Find where the given text appears and provide that cell's center as (X, Y) coordinate. 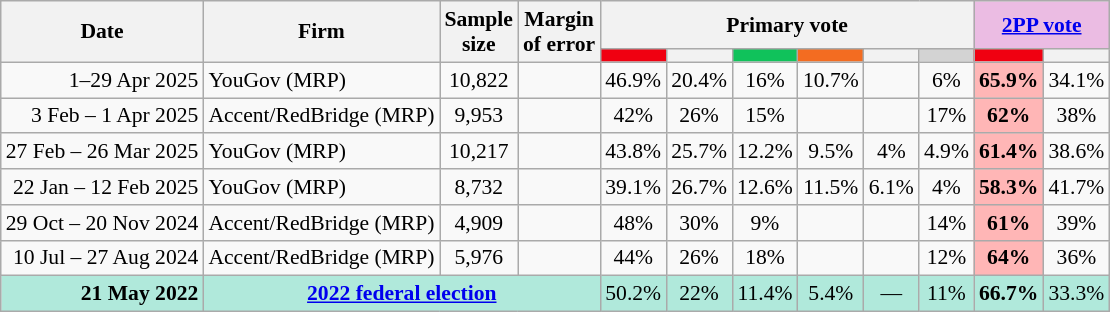
66.7% (1008, 294)
50.2% (633, 294)
Date (102, 32)
4.9% (946, 152)
11% (946, 294)
21 May 2022 (102, 294)
30% (699, 223)
39.1% (633, 187)
Samplesize (479, 32)
38.6% (1076, 152)
42% (633, 116)
12.2% (765, 152)
9,953 (479, 116)
62% (1008, 116)
11.5% (831, 187)
22% (699, 294)
9.5% (831, 152)
65.9% (1008, 80)
12.6% (765, 187)
44% (633, 258)
25.7% (699, 152)
33.3% (1076, 294)
58.3% (1008, 187)
16% (765, 80)
17% (946, 116)
38% (1076, 116)
6% (946, 80)
34.1% (1076, 80)
10,217 (479, 152)
46.9% (633, 80)
Marginof error (559, 32)
1–29 Apr 2025 (102, 80)
3 Feb – 1 Apr 2025 (102, 116)
61.4% (1008, 152)
10.7% (831, 80)
10,822 (479, 80)
64% (1008, 258)
29 Oct – 20 Nov 2024 (102, 223)
2PP vote (1042, 25)
43.8% (633, 152)
39% (1076, 223)
Primary vote (787, 25)
27 Feb – 26 Mar 2025 (102, 152)
48% (633, 223)
14% (946, 223)
2022 federal election (402, 294)
8,732 (479, 187)
10 Jul – 27 Aug 2024 (102, 258)
— (892, 294)
61% (1008, 223)
18% (765, 258)
12% (946, 258)
15% (765, 116)
5.4% (831, 294)
5,976 (479, 258)
41.7% (1076, 187)
36% (1076, 258)
20.4% (699, 80)
4,909 (479, 223)
26.7% (699, 187)
Firm (321, 32)
22 Jan – 12 Feb 2025 (102, 187)
6.1% (892, 187)
11.4% (765, 294)
9% (765, 223)
